Find where the given text appears and provide that cell's center as [x, y] coordinate. 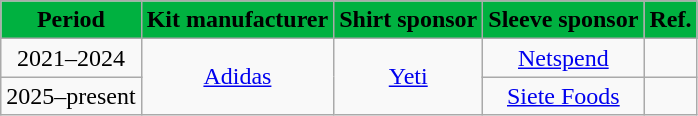
Adidas [238, 77]
Netspend [564, 58]
Shirt sponsor [408, 20]
Period [71, 20]
Siete Foods [564, 96]
Yeti [408, 77]
2025–present [71, 96]
Sleeve sponsor [564, 20]
Kit manufacturer [238, 20]
Ref. [670, 20]
2021–2024 [71, 58]
